Find where the given text appears and provide that cell's center as [X, Y] coordinate. 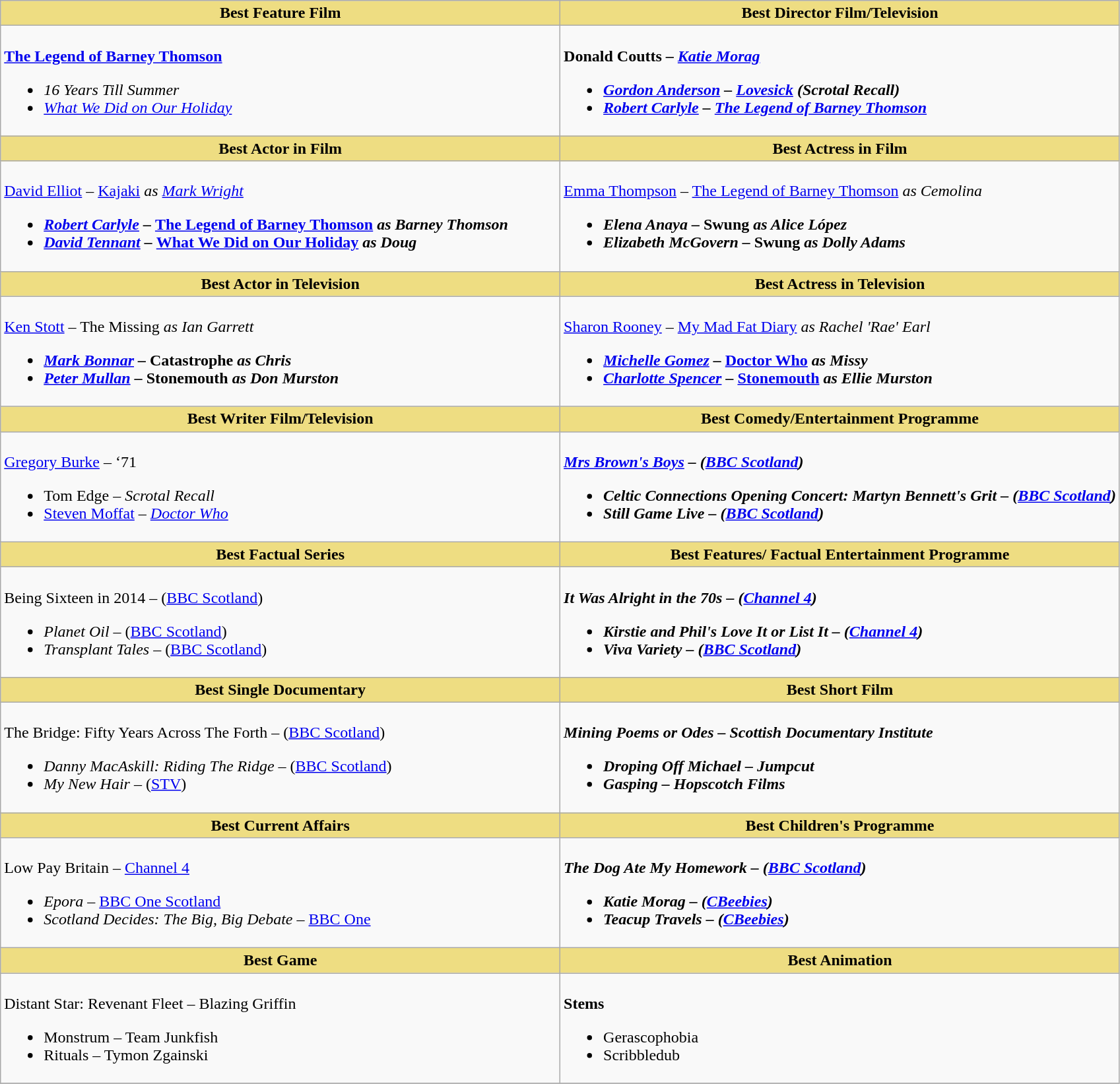
David Elliot – Kajaki as Mark WrightRobert Carlyle – The Legend of Barney Thomson as Barney ThomsonDavid Tennant – What We Did on Our Holiday as Doug [280, 216]
Best Features/ Factual Entertainment Programme [840, 554]
Best Actor in Television [280, 284]
Best Single Documentary [280, 689]
Ken Stott – The Missing as Ian GarrettMark Bonnar – Catastrophe as ChrisPeter Mullan – Stonemouth as Don Murston [280, 351]
Best Game [280, 961]
The Legend of Barney Thomson16 Years Till SummerWhat We Did on Our Holiday [280, 80]
Best Comedy/Entertainment Programme [840, 419]
Best Short Film [840, 689]
Best Writer Film/Television [280, 419]
Donald Coutts – Katie MoragGordon Anderson – Lovesick (Scrotal Recall)Robert Carlyle – The Legend of Barney Thomson [840, 80]
Best Actor in Film [280, 148]
Being Sixteen in 2014 – (BBC Scotland)Planet Oil – (BBC Scotland)Transplant Tales – (BBC Scotland) [280, 622]
Mining Poems or Odes – Scottish Documentary InstituteDroping Off Michael – JumpcutGasping – Hopscotch Films [840, 757]
Best Animation [840, 961]
The Bridge: Fifty Years Across The Forth – (BBC Scotland)Danny MacAskill: Riding The Ridge – (BBC Scotland)My New Hair – (STV) [280, 757]
Sharon Rooney – My Mad Fat Diary as Rachel 'Rae' EarlMichelle Gomez – Doctor Who as MissyCharlotte Spencer – Stonemouth as Ellie Murston [840, 351]
Best Director Film/Television [840, 13]
Best Factual Series [280, 554]
Distant Star: Revenant Fleet – Blazing GriffinMonstrum – Team JunkfishRituals – Tymon Zgainski [280, 1028]
Mrs Brown's Boys – (BBC Scotland)Celtic Connections Opening Concert: Martyn Bennett's Grit – (BBC Scotland)Still Game Live – (BBC Scotland) [840, 487]
Best Actress in Film [840, 148]
Best Children's Programme [840, 825]
It Was Alright in the 70s – (Channel 4)Kirstie and Phil's Love It or List It – (Channel 4)Viva Variety – (BBC Scotland) [840, 622]
Emma Thompson – The Legend of Barney Thomson as CemolinaElena Anaya – Swung as Alice LópezElizabeth McGovern – Swung as Dolly Adams [840, 216]
Best Current Affairs [280, 825]
Best Actress in Television [840, 284]
StemsGerascophobiaScribbledub [840, 1028]
The Dog Ate My Homework – (BBC Scotland)Katie Morag – (CBeebies)Teacup Travels – (CBeebies) [840, 893]
Best Feature Film [280, 13]
Gregory Burke – ‘71Tom Edge – Scrotal RecallSteven Moffat – Doctor Who [280, 487]
Low Pay Britain – Channel 4Epora – BBC One ScotlandScotland Decides: The Big, Big Debate – BBC One [280, 893]
